Determine the [X, Y] coordinate at the center of the cell enclosing the given text.  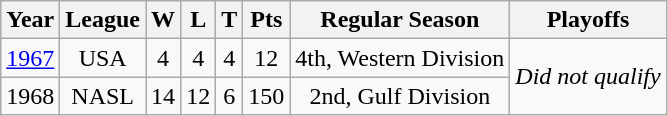
2nd, Gulf Division [400, 96]
Playoffs [588, 20]
150 [266, 96]
6 [230, 96]
4th, Western Division [400, 58]
1968 [30, 96]
Did not qualify [588, 77]
W [164, 20]
1967 [30, 58]
Year [30, 20]
League [103, 20]
14 [164, 96]
NASL [103, 96]
Pts [266, 20]
L [198, 20]
T [230, 20]
Regular Season [400, 20]
USA [103, 58]
